Return [X, Y] of the center of cell containing provided text 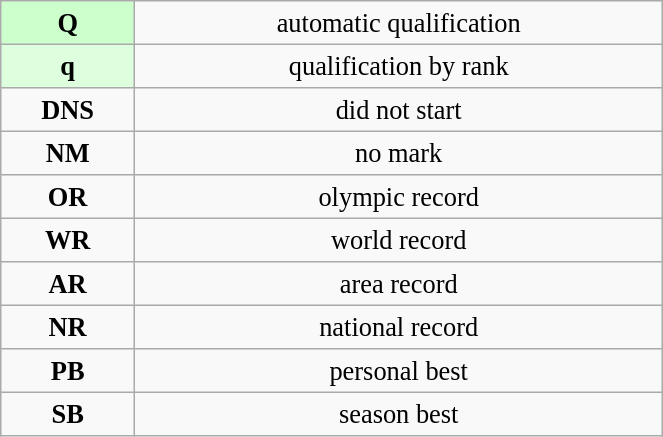
did not start [399, 109]
WR [68, 240]
q [68, 66]
season best [399, 414]
personal best [399, 371]
world record [399, 240]
no mark [399, 153]
automatic qualification [399, 22]
DNS [68, 109]
Q [68, 22]
NR [68, 327]
olympic record [399, 197]
AR [68, 284]
national record [399, 327]
NM [68, 153]
area record [399, 284]
PB [68, 371]
SB [68, 414]
OR [68, 197]
qualification by rank [399, 66]
